Return (x, y) of the center of cell containing provided text 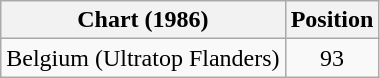
Belgium (Ultratop Flanders) (143, 58)
Chart (1986) (143, 20)
Position (332, 20)
93 (332, 58)
